Output the [x, y] coordinate of the center of the cell containing the given text.  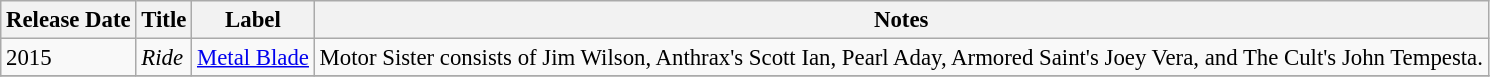
Release Date [68, 20]
2015 [68, 58]
Ride [164, 58]
Motor Sister consists of Jim Wilson, Anthrax's Scott Ian, Pearl Aday, Armored Saint's Joey Vera, and The Cult's John Tempesta. [901, 58]
Title [164, 20]
Metal Blade [254, 58]
Label [254, 20]
Notes [901, 20]
